Pinpoint the cell where the given text exists, returning its [X, Y] midpoint coordinate. 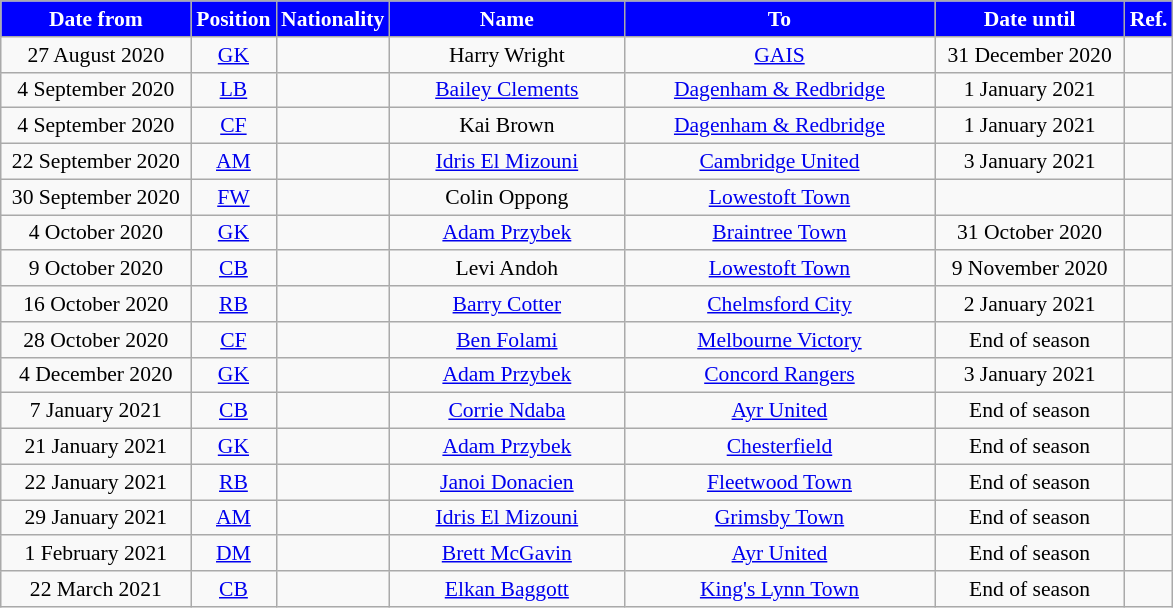
22 January 2021 [96, 482]
Ref. [1149, 19]
Ben Folami [506, 340]
30 September 2020 [96, 197]
9 October 2020 [96, 269]
Braintree Town [779, 233]
To [779, 19]
22 September 2020 [96, 162]
Chelmsford City [779, 304]
2 January 2021 [1030, 304]
King's Lynn Town [779, 589]
Name [506, 19]
29 January 2021 [96, 518]
Date from [96, 19]
Kai Brown [506, 126]
27 August 2020 [96, 55]
21 January 2021 [96, 447]
Fleetwood Town [779, 482]
7 January 2021 [96, 411]
Chesterfield [779, 447]
31 December 2020 [1030, 55]
Colin Oppong [506, 197]
9 November 2020 [1030, 269]
Brett McGavin [506, 554]
LB [234, 90]
FW [234, 197]
Elkan Baggott [506, 589]
Barry Cotter [506, 304]
22 March 2021 [96, 589]
Melbourne Victory [779, 340]
GAIS [779, 55]
Position [234, 19]
4 October 2020 [96, 233]
Concord Rangers [779, 375]
Bailey Clements [506, 90]
Nationality [332, 19]
Date until [1030, 19]
Harry Wright [506, 55]
Janoi Donacien [506, 482]
Grimsby Town [779, 518]
Cambridge United [779, 162]
DM [234, 554]
16 October 2020 [96, 304]
Levi Andoh [506, 269]
Corrie Ndaba [506, 411]
28 October 2020 [96, 340]
31 October 2020 [1030, 233]
4 December 2020 [96, 375]
1 February 2021 [96, 554]
